Scan for the cell matching the given text and deliver its [x, y] coordinate at center. 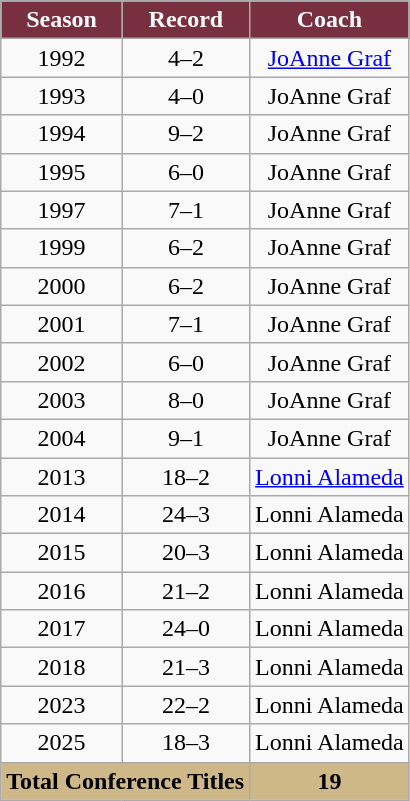
2000 [62, 286]
Season [62, 20]
1992 [62, 58]
21–2 [186, 591]
2014 [62, 515]
2025 [62, 743]
19 [330, 781]
9–1 [186, 438]
1994 [62, 134]
Record [186, 20]
2003 [62, 400]
4–2 [186, 58]
18–3 [186, 743]
2017 [62, 629]
Total Conference Titles [126, 781]
22–2 [186, 705]
21–3 [186, 667]
24–0 [186, 629]
2015 [62, 553]
4–0 [186, 96]
1999 [62, 248]
20–3 [186, 553]
2004 [62, 438]
24–3 [186, 515]
18–2 [186, 477]
1997 [62, 210]
2013 [62, 477]
2002 [62, 362]
9–2 [186, 134]
1995 [62, 172]
8–0 [186, 400]
2016 [62, 591]
1993 [62, 96]
Coach [330, 20]
2001 [62, 324]
2023 [62, 705]
2018 [62, 667]
